Provide the [X, Y] coordinate of the cell's center where the given text is located.  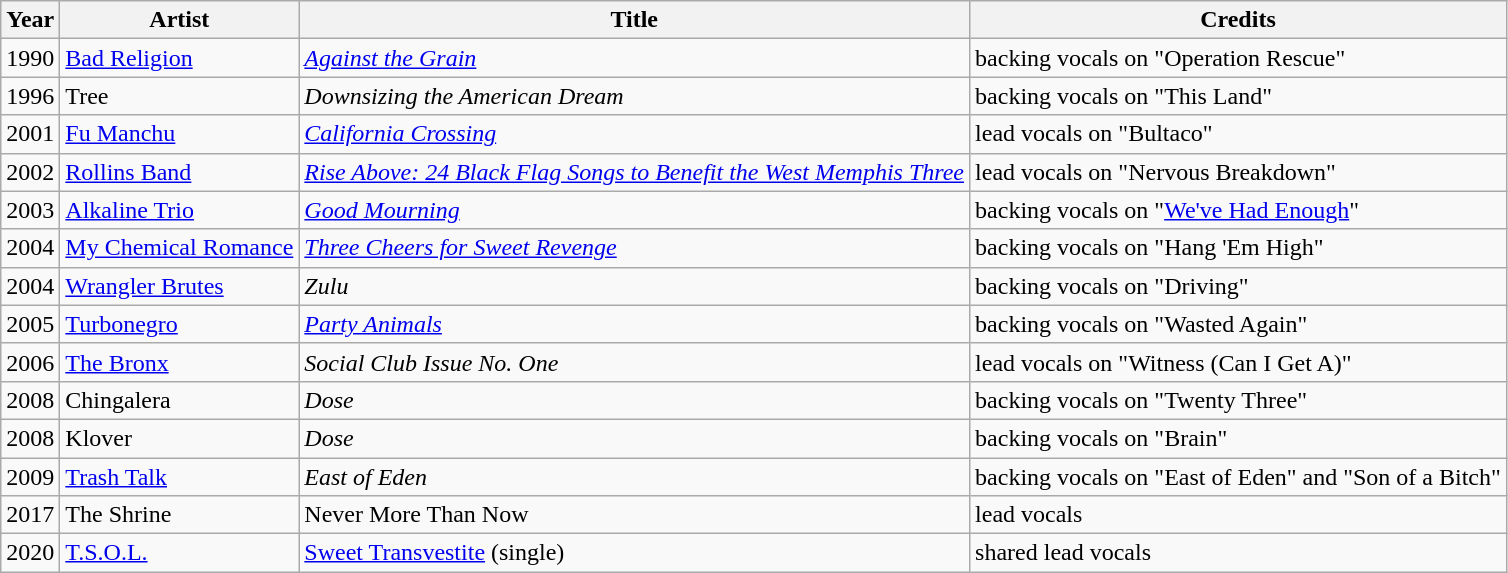
My Chemical Romance [180, 248]
The Shrine [180, 515]
Zulu [634, 286]
East of Eden [634, 477]
Rollins Band [180, 172]
lead vocals on "Bultaco" [1238, 134]
Title [634, 20]
Three Cheers for Sweet Revenge [634, 248]
Credits [1238, 20]
2017 [30, 515]
2020 [30, 553]
backing vocals on "Driving" [1238, 286]
Year [30, 20]
Alkaline Trio [180, 210]
shared lead vocals [1238, 553]
1996 [30, 96]
T.S.O.L. [180, 553]
Party Animals [634, 324]
2006 [30, 362]
Social Club Issue No. One [634, 362]
1990 [30, 58]
2002 [30, 172]
California Crossing [634, 134]
backing vocals on "We've Had Enough" [1238, 210]
2003 [30, 210]
backing vocals on "This Land" [1238, 96]
The Bronx [180, 362]
backing vocals on "Wasted Again" [1238, 324]
2001 [30, 134]
Tree [180, 96]
Rise Above: 24 Black Flag Songs to Benefit the West Memphis Three [634, 172]
backing vocals on "Brain" [1238, 438]
Never More Than Now [634, 515]
Against the Grain [634, 58]
Sweet Transvestite (single) [634, 553]
Klover [180, 438]
Bad Religion [180, 58]
lead vocals [1238, 515]
Downsizing the American Dream [634, 96]
Trash Talk [180, 477]
Artist [180, 20]
backing vocals on "Operation Rescue" [1238, 58]
backing vocals on "Hang 'Em High" [1238, 248]
backing vocals on "East of Eden" and "Son of a Bitch" [1238, 477]
Good Mourning [634, 210]
Chingalera [180, 400]
2009 [30, 477]
lead vocals on "Witness (Can I Get A)" [1238, 362]
backing vocals on "Twenty Three" [1238, 400]
2005 [30, 324]
Fu Manchu [180, 134]
lead vocals on "Nervous Breakdown" [1238, 172]
Wrangler Brutes [180, 286]
Turbonegro [180, 324]
